For the text-containing cell, return its midpoint in [x, y] coordinate format. 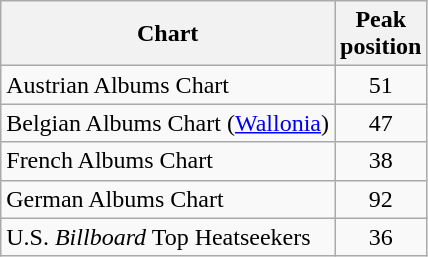
51 [380, 85]
Chart [168, 34]
Austrian Albums Chart [168, 85]
92 [380, 199]
U.S. Billboard Top Heatseekers [168, 237]
French Albums Chart [168, 161]
Peakposition [380, 34]
Belgian Albums Chart (Wallonia) [168, 123]
36 [380, 237]
German Albums Chart [168, 199]
47 [380, 123]
38 [380, 161]
